Find where the given text appears and provide that cell's center as [X, Y] coordinate. 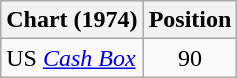
US Cash Box [72, 58]
90 [190, 58]
Chart (1974) [72, 20]
Position [190, 20]
